Capture the cell that displays the provided text and extract its (x, y) central coordinate. 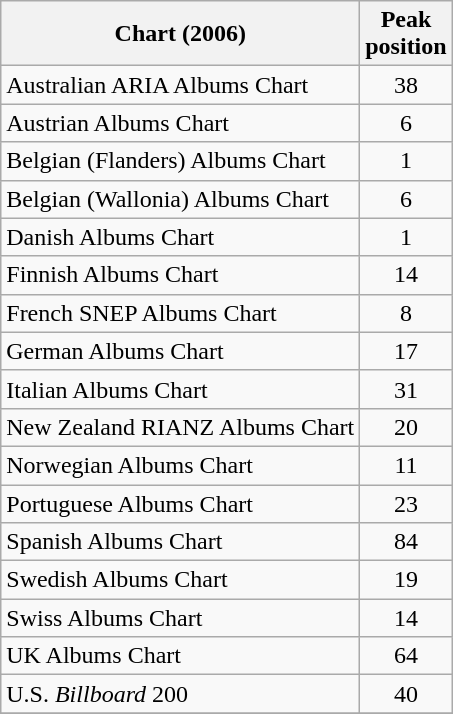
Australian ARIA Albums Chart (180, 85)
New Zealand RIANZ Albums Chart (180, 427)
Swedish Albums Chart (180, 580)
Danish Albums Chart (180, 237)
11 (406, 465)
8 (406, 313)
Portuguese Albums Chart (180, 503)
Norwegian Albums Chart (180, 465)
Swiss Albums Chart (180, 618)
23 (406, 503)
19 (406, 580)
U.S. Billboard 200 (180, 694)
Spanish Albums Chart (180, 542)
Chart (2006) (180, 34)
Belgian (Wallonia) Albums Chart (180, 199)
Peakposition (406, 34)
84 (406, 542)
German Albums Chart (180, 351)
17 (406, 351)
UK Albums Chart (180, 656)
Finnish Albums Chart (180, 275)
20 (406, 427)
31 (406, 389)
Austrian Albums Chart (180, 123)
40 (406, 694)
Italian Albums Chart (180, 389)
French SNEP Albums Chart (180, 313)
38 (406, 85)
Belgian (Flanders) Albums Chart (180, 161)
64 (406, 656)
